Capture the cell that displays the provided text and extract its (X, Y) central coordinate. 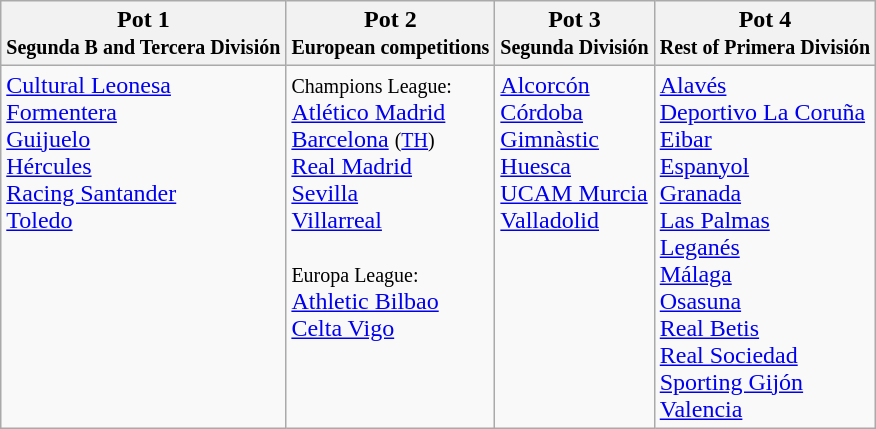
Champions League:Atlético MadridBarcelona (TH)Real Madrid SevillaVillarrealEuropa League:Athletic BilbaoCelta Vigo (390, 247)
Pot 2European competitions (390, 34)
AlavésDeportivo La CoruñaEibarEspanyolGranadaLas PalmasLeganésMálagaOsasunaReal BetisReal SociedadSporting GijónValencia (765, 247)
Pot 3Segunda División (574, 34)
AlcorcónCórdobaGimnàsticHuescaUCAM MurciaValladolid (574, 247)
Pot 1Segunda B and Tercera División (144, 34)
Cultural LeonesaFormenteraGuijueloHérculesRacing SantanderToledo (144, 247)
Pot 4Rest of Primera División (765, 34)
